Return the (x, y) coordinate for the center point of the cell that contains the specified text.  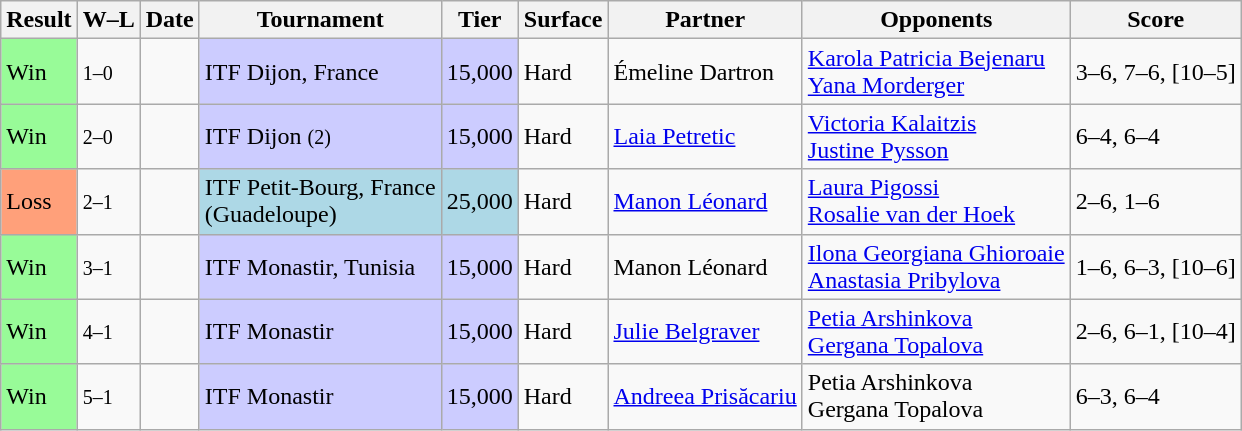
Result (39, 20)
ITF Petit-Bourg, France (Guadeloupe) (320, 202)
1–0 (108, 72)
Laura Pigossi Rosalie van der Hoek (936, 202)
3–6, 7–6, [10–5] (1156, 72)
Tournament (320, 20)
6–3, 6–4 (1156, 396)
2–1 (108, 202)
3–1 (108, 266)
Karola Patricia Bejenaru Yana Morderger (936, 72)
Victoria Kalaitzis Justine Pysson (936, 136)
4–1 (108, 332)
Opponents (936, 20)
2–6, 1–6 (1156, 202)
6–4, 6–4 (1156, 136)
Score (1156, 20)
5–1 (108, 396)
Émeline Dartron (705, 72)
Partner (705, 20)
Loss (39, 202)
1–6, 6–3, [10–6] (1156, 266)
ITF Dijon (2) (320, 136)
ITF Dijon, France (320, 72)
ITF Monastir, Tunisia (320, 266)
Date (170, 20)
25,000 (480, 202)
Laia Petretic (705, 136)
2–6, 6–1, [10–4] (1156, 332)
Ilona Georgiana Ghioroaie Anastasia Pribylova (936, 266)
Tier (480, 20)
2–0 (108, 136)
W–L (108, 20)
Andreea Prisăcariu (705, 396)
Surface (563, 20)
Julie Belgraver (705, 332)
